Locate the cell with the specified text and output its [X, Y] center coordinate. 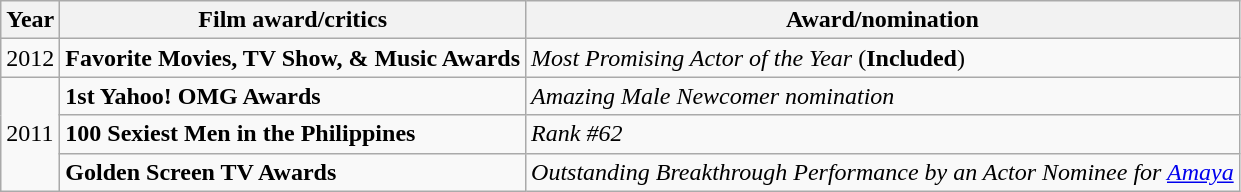
Year [30, 20]
2012 [30, 58]
Most Promising Actor of the Year (Included) [883, 58]
Golden Screen TV Awards [293, 172]
Film award/critics [293, 20]
100 Sexiest Men in the Philippines [293, 134]
Amazing Male Newcomer nomination [883, 96]
Favorite Movies, TV Show, & Music Awards [293, 58]
1st Yahoo! OMG Awards [293, 96]
Rank #62 [883, 134]
Outstanding Breakthrough Performance by an Actor Nominee for Amaya [883, 172]
Award/nomination [883, 20]
2011 [30, 134]
